Find where the given text appears and provide that cell's center as [X, Y] coordinate. 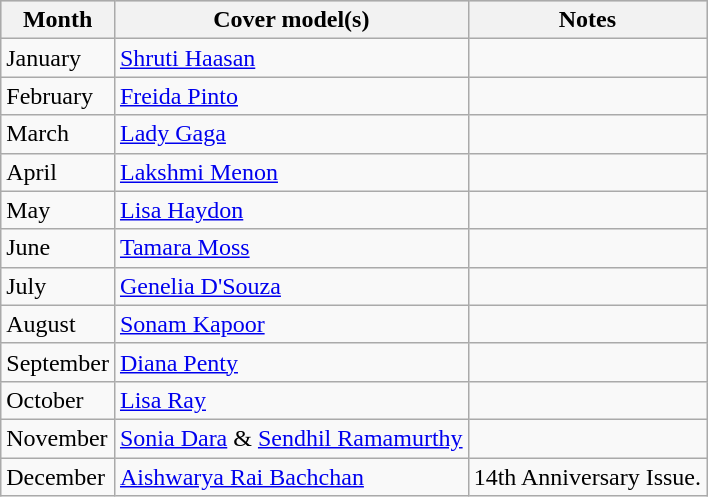
Diana Penty [291, 362]
September [58, 362]
August [58, 324]
Lakshmi Menon [291, 172]
February [58, 96]
March [58, 134]
Aishwarya Rai Bachchan [291, 477]
January [58, 58]
Genelia D'Souza [291, 286]
Cover model(s) [291, 20]
November [58, 438]
Lady Gaga [291, 134]
December [58, 477]
Tamara Moss [291, 248]
June [58, 248]
Sonam Kapoor [291, 324]
July [58, 286]
Freida Pinto [291, 96]
Lisa Ray [291, 400]
14th Anniversary Issue. [587, 477]
Month [58, 20]
May [58, 210]
Sonia Dara & Sendhil Ramamurthy [291, 438]
Lisa Haydon [291, 210]
Shruti Haasan [291, 58]
October [58, 400]
April [58, 172]
Notes [587, 20]
